Return [x, y] of the center of cell containing provided text 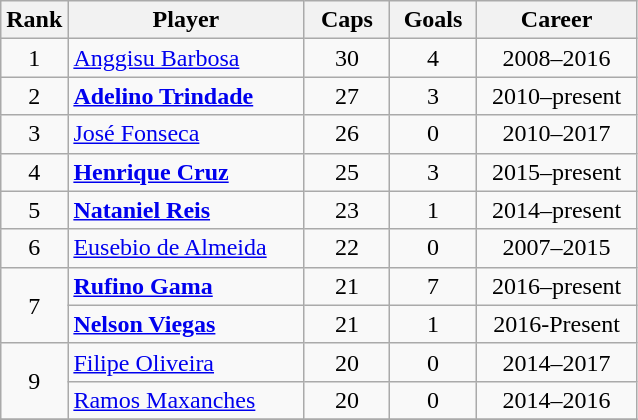
27 [347, 96]
Caps [347, 20]
2015–present [556, 172]
26 [347, 134]
Nelson Viegas [186, 324]
Player [186, 20]
2016-Present [556, 324]
2016–present [556, 286]
Adelino Trindade [186, 96]
2008–2016 [556, 58]
Nataniel Reis [186, 210]
2014–2016 [556, 400]
Rufino Gama [186, 286]
25 [347, 172]
Career [556, 20]
2014–2017 [556, 362]
23 [347, 210]
Ramos Maxanches [186, 400]
2010–2017 [556, 134]
Filipe Oliveira [186, 362]
9 [34, 381]
30 [347, 58]
Goals [433, 20]
2014–present [556, 210]
Anggisu Barbosa [186, 58]
2 [34, 96]
Rank [34, 20]
5 [34, 210]
2010–present [556, 96]
José Fonseca [186, 134]
Eusebio de Almeida [186, 248]
Henrique Cruz [186, 172]
22 [347, 248]
2007–2015 [556, 248]
6 [34, 248]
